Output the (X, Y) coordinate of the center of the cell containing the given text.  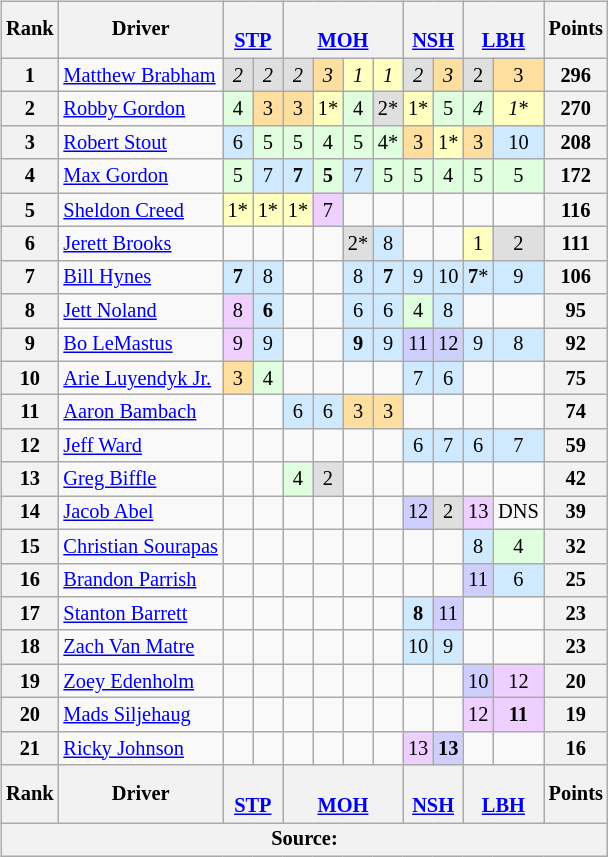
21 (30, 748)
172 (576, 176)
Zach Van Matre (141, 647)
Zoey Edenholm (141, 681)
Greg Biffle (141, 479)
4* (388, 143)
270 (576, 109)
Aaron Bambach (141, 412)
7* (478, 277)
75 (576, 378)
DNS (518, 513)
39 (576, 513)
Max Gordon (141, 176)
Ricky Johnson (141, 748)
106 (576, 277)
208 (576, 143)
Bo LeMastus (141, 345)
18 (30, 647)
Matthew Brabham (141, 75)
Christian Sourapas (141, 546)
92 (576, 345)
Bill Hynes (141, 277)
296 (576, 75)
42 (576, 479)
111 (576, 244)
Jeff Ward (141, 446)
Jacob Abel (141, 513)
15 (30, 546)
Jett Noland (141, 311)
Brandon Parrish (141, 580)
25 (576, 580)
Robby Gordon (141, 109)
Robert Stout (141, 143)
17 (30, 614)
116 (576, 210)
Arie Luyendyk Jr. (141, 378)
Jerett Brooks (141, 244)
14 (30, 513)
Mads Siljehaug (141, 715)
Sheldon Creed (141, 210)
32 (576, 546)
95 (576, 311)
74 (576, 412)
59 (576, 446)
Stanton Barrett (141, 614)
Source: (304, 840)
